Locate the cell with the specified text and output its [x, y] center coordinate. 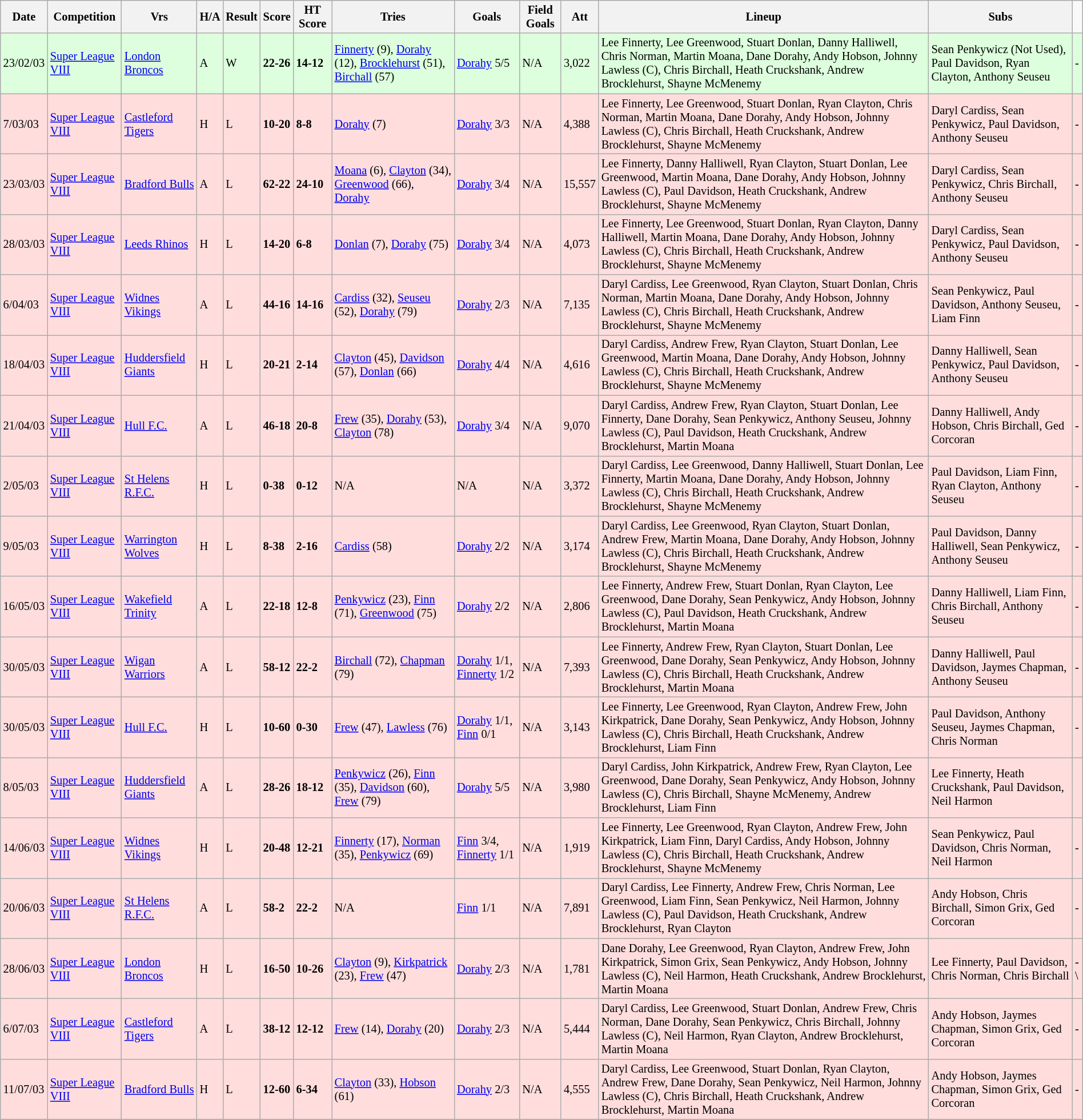
Leeds Rhinos [159, 244]
21/04/03 [24, 425]
Penkywicz (26), Finn (35), Davidson (60), Frew (79) [393, 788]
20/06/03 [24, 908]
14-16 [313, 305]
20-8 [313, 425]
12-8 [313, 607]
8/05/03 [24, 788]
6-8 [313, 244]
3,022 [580, 63]
Sean Penkywicz (Not Used), Paul Davidson, Ryan Clayton, Anthony Seuseu [1001, 63]
8-38 [277, 546]
18/04/03 [24, 365]
58-12 [277, 667]
6-34 [313, 1089]
Frew (47), Lawless (76) [393, 727]
22-26 [277, 63]
11/07/03 [24, 1089]
Wakefield Trinity [159, 607]
28-26 [277, 788]
6/04/03 [24, 305]
Dorahy 1/1, Finn 0/1 [487, 727]
7,135 [580, 305]
Frew (14), Dorahy (20) [393, 1029]
3,980 [580, 788]
10-60 [277, 727]
Paul Davidson, Danny Halliwell, Sean Penkywicz, Anthony Seuseu [1001, 546]
44-16 [277, 305]
9,070 [580, 425]
Field Goals [540, 17]
Vrs [159, 17]
2-14 [313, 365]
2/05/03 [24, 486]
Result [242, 17]
-\ [1077, 969]
12-60 [277, 1089]
7,891 [580, 908]
1,919 [580, 848]
H/A [210, 17]
Daryl Cardiss, Sean Penkywicz, Chris Birchall, Anthony Seuseu [1001, 184]
28/06/03 [24, 969]
Donlan (7), Dorahy (75) [393, 244]
4,388 [580, 124]
Subs [1001, 17]
2-16 [313, 546]
Finn 1/1 [487, 908]
Sean Penkywicz, Paul Davidson, Anthony Seuseu, Liam Finn [1001, 305]
Tries [393, 17]
14-20 [277, 244]
Lee Finnerty, Paul Davidson, Chris Norman, Chris Birchall [1001, 969]
7/03/03 [24, 124]
3,372 [580, 486]
23/03/03 [24, 184]
8-8 [313, 124]
0-38 [277, 486]
46-18 [277, 425]
HT Score [313, 17]
12-12 [313, 1029]
Lee Finnerty, Heath Cruckshank, Paul Davidson, Neil Harmon [1001, 788]
62-22 [277, 184]
1,781 [580, 969]
16/05/03 [24, 607]
9/05/03 [24, 546]
Sean Penkywicz, Paul Davidson, Chris Norman, Neil Harmon [1001, 848]
W [242, 63]
58-2 [277, 908]
Lineup [764, 17]
Score [277, 17]
Dorahy (7) [393, 124]
Att [580, 17]
Clayton (9), Kirkpatrick (23), Frew (47) [393, 969]
5,444 [580, 1029]
14/06/03 [24, 848]
Clayton (33), Hobson (61) [393, 1089]
6/07/03 [24, 1029]
Danny Halliwell, Sean Penkywicz, Paul Davidson, Anthony Seuseu [1001, 365]
16-50 [277, 969]
Paul Davidson, Liam Finn, Ryan Clayton, Anthony Seuseu [1001, 486]
38-12 [277, 1029]
4,555 [580, 1089]
Warrington Wolves [159, 546]
3,143 [580, 727]
Date [24, 17]
Dorahy 4/4 [487, 365]
4,616 [580, 365]
10-20 [277, 124]
20-48 [277, 848]
15,557 [580, 184]
Cardiss (58) [393, 546]
Danny Halliwell, Paul Davidson, Jaymes Chapman, Anthony Seuseu [1001, 667]
Paul Davidson, Anthony Seuseu, Jaymes Chapman, Chris Norman [1001, 727]
Competition [85, 17]
Wigan Warriors [159, 667]
Finnerty (17), Norman (35), Penkywicz (69) [393, 848]
18-12 [313, 788]
14-12 [313, 63]
4,073 [580, 244]
0-30 [313, 727]
2,806 [580, 607]
0-12 [313, 486]
Goals [487, 17]
20-21 [277, 365]
23/02/03 [24, 63]
Penkywicz (23), Finn (71), Greenwood (75) [393, 607]
Dorahy 3/3 [487, 124]
Andy Hobson, Chris Birchall, Simon Grix, Ged Corcoran [1001, 908]
Danny Halliwell, Andy Hobson, Chris Birchall, Ged Corcoran [1001, 425]
Finnerty (9), Dorahy (12), Brocklehurst (51), Birchall (57) [393, 63]
Cardiss (32), Seuseu (52), Dorahy (79) [393, 305]
Clayton (45), Davidson (57), Donlan (66) [393, 365]
Danny Halliwell, Liam Finn, Chris Birchall, Anthony Seuseu [1001, 607]
Finn 3/4, Finnerty 1/1 [487, 848]
Dorahy 1/1, Finnerty 1/2 [487, 667]
Frew (35), Dorahy (53), Clayton (78) [393, 425]
12-21 [313, 848]
10-26 [313, 969]
28/03/03 [24, 244]
3,174 [580, 546]
Birchall (72), Chapman (79) [393, 667]
7,393 [580, 667]
Moana (6), Clayton (34), Greenwood (66), Dorahy [393, 184]
22-18 [277, 607]
24-10 [313, 184]
